Capture the cell that displays the provided text and extract its [X, Y] central coordinate. 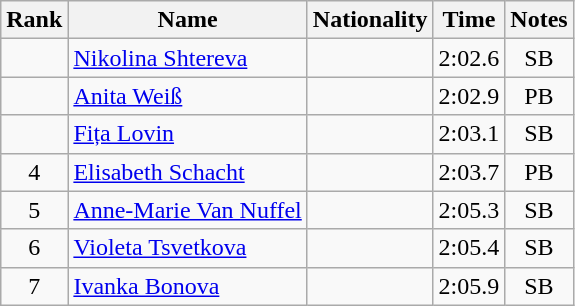
Violeta Tsvetkova [188, 248]
2:02.9 [469, 96]
2:03.7 [469, 172]
Fița Lovin [188, 134]
Anita Weiß [188, 96]
2:05.4 [469, 248]
Rank [34, 20]
6 [34, 248]
Nationality [370, 20]
Notes [539, 20]
Nikolina Shtereva [188, 58]
Elisabeth Schacht [188, 172]
Name [188, 20]
2:05.9 [469, 286]
Ivanka Bonova [188, 286]
Time [469, 20]
Anne-Marie Van Nuffel [188, 210]
4 [34, 172]
2:05.3 [469, 210]
7 [34, 286]
2:02.6 [469, 58]
5 [34, 210]
2:03.1 [469, 134]
